Locate the cell with the specified text and output its (X, Y) center coordinate. 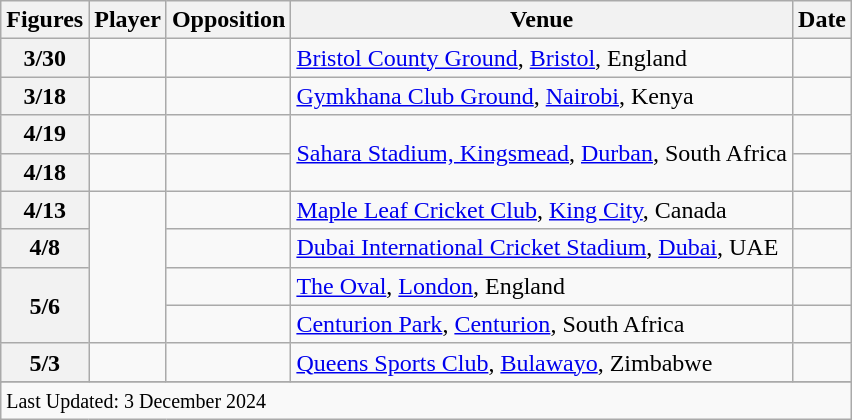
Sahara Stadium, Kingsmead, Durban, South Africa (542, 153)
Dubai International Cricket Stadium, Dubai, UAE (542, 248)
4/18 (45, 172)
4/8 (45, 248)
Venue (542, 20)
Last Updated: 3 December 2024 (426, 400)
Gymkhana Club Ground, Nairobi, Kenya (542, 96)
Figures (45, 20)
4/13 (45, 210)
3/30 (45, 58)
5/6 (45, 305)
Opposition (228, 20)
Date (822, 20)
Maple Leaf Cricket Club, King City, Canada (542, 210)
Player (128, 20)
3/18 (45, 96)
5/3 (45, 362)
Bristol County Ground, Bristol, England (542, 58)
Centurion Park, Centurion, South Africa (542, 324)
Queens Sports Club, Bulawayo, Zimbabwe (542, 362)
The Oval, London, England (542, 286)
4/19 (45, 134)
